Scan for the cell matching the given text and deliver its [x, y] coordinate at center. 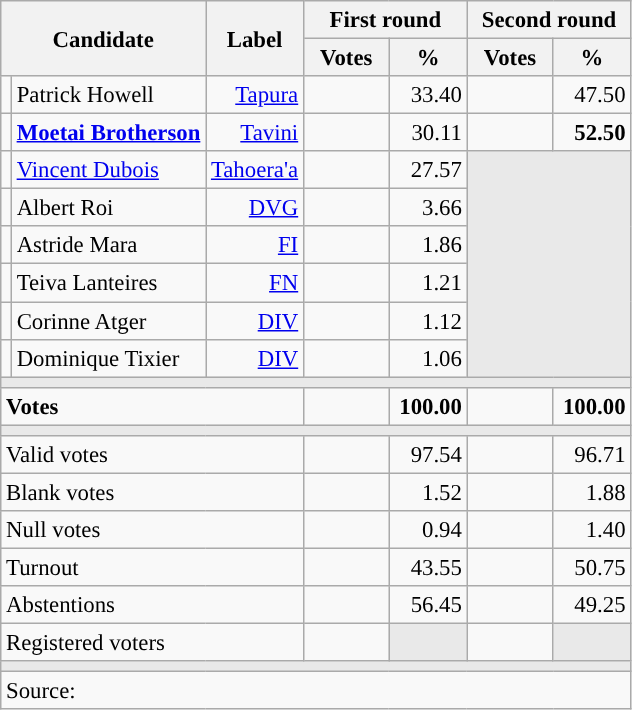
1.86 [428, 245]
FI [255, 245]
Second round [549, 20]
Label [255, 38]
Source: [316, 691]
1.88 [592, 492]
Teiva Lanteires [108, 283]
30.11 [428, 133]
DVG [255, 208]
Patrick Howell [108, 95]
Tavini [255, 133]
Vincent Dubois [108, 170]
1.52 [428, 492]
FN [255, 283]
Null votes [152, 530]
Tapura [255, 95]
Tahoera'a [255, 170]
Dominique Tixier [108, 358]
56.45 [428, 605]
3.66 [428, 208]
Albert Roi [108, 208]
Moetai Brotherson [108, 133]
Registered voters [152, 643]
97.54 [428, 455]
33.40 [428, 95]
Abstentions [152, 605]
0.94 [428, 530]
43.55 [428, 567]
27.57 [428, 170]
50.75 [592, 567]
47.50 [592, 95]
Candidate [104, 38]
52.50 [592, 133]
Corinne Atger [108, 321]
Blank votes [152, 492]
49.25 [592, 605]
1.12 [428, 321]
1.06 [428, 358]
96.71 [592, 455]
First round [385, 20]
Turnout [152, 567]
1.21 [428, 283]
Valid votes [152, 455]
1.40 [592, 530]
Astride Mara [108, 245]
